Detect which cell encompasses the target text, then output its (x, y) center coordinate. 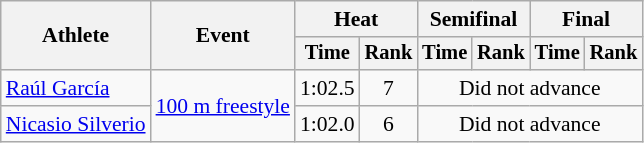
6 (389, 124)
Final (586, 19)
7 (389, 88)
Heat (356, 19)
Raúl García (76, 88)
1:02.5 (328, 88)
Event (223, 36)
Semifinal (473, 19)
Nicasio Silverio (76, 124)
Athlete (76, 36)
100 m freestyle (223, 106)
1:02.0 (328, 124)
